Pinpoint the cell where the given text exists, returning its (X, Y) midpoint coordinate. 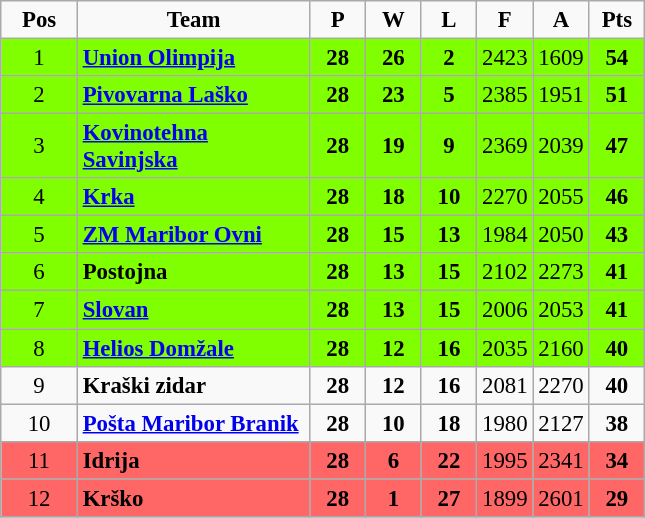
1899 (505, 498)
1984 (505, 235)
27 (449, 498)
1951 (561, 95)
29 (617, 498)
Postojna (194, 273)
2127 (561, 423)
L (449, 20)
Kovinotehna Savinjska (194, 146)
A (561, 20)
2102 (505, 273)
1995 (505, 460)
2423 (505, 58)
2053 (561, 310)
2055 (561, 197)
Idrija (194, 460)
Pos (40, 20)
Pošta Maribor Branik (194, 423)
2050 (561, 235)
4 (40, 197)
46 (617, 197)
26 (394, 58)
Krško (194, 498)
Kraški zidar (194, 385)
51 (617, 95)
3 (40, 146)
2160 (561, 348)
2601 (561, 498)
Pts (617, 20)
1980 (505, 423)
W (394, 20)
2369 (505, 146)
34 (617, 460)
ZM Maribor Ovni (194, 235)
1609 (561, 58)
2341 (561, 460)
2273 (561, 273)
19 (394, 146)
F (505, 20)
47 (617, 146)
Pivovarna Laško (194, 95)
7 (40, 310)
2035 (505, 348)
54 (617, 58)
2006 (505, 310)
Krka (194, 197)
Union Olimpija (194, 58)
Team (194, 20)
2039 (561, 146)
43 (617, 235)
2385 (505, 95)
8 (40, 348)
P (338, 20)
Helios Domžale (194, 348)
Slovan (194, 310)
22 (449, 460)
2081 (505, 385)
23 (394, 95)
38 (617, 423)
11 (40, 460)
